Locate the cell with the specified text and output its (X, Y) center coordinate. 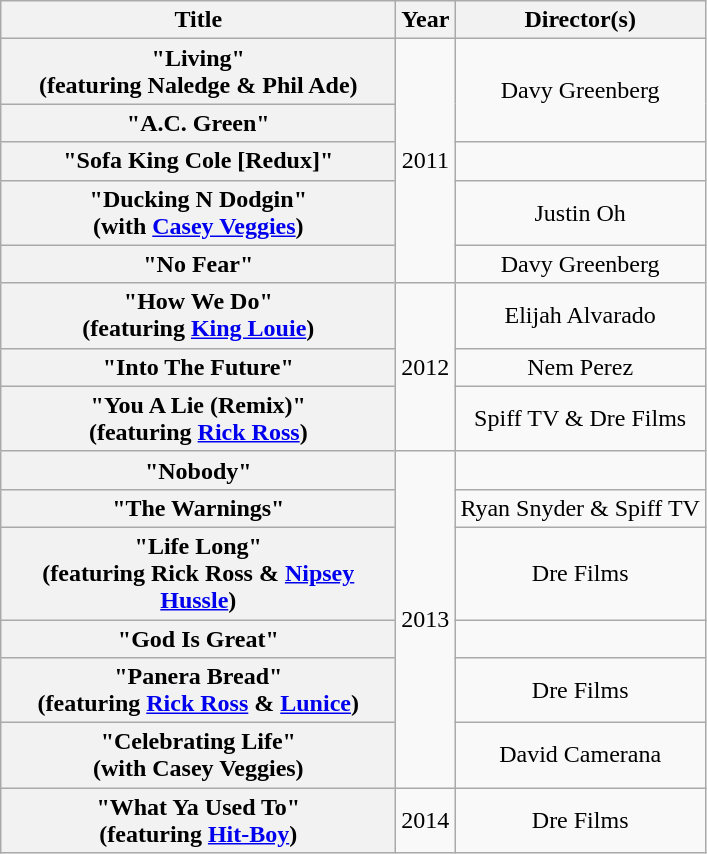
Spiff TV & Dre Films (580, 418)
"Panera Bread"(featuring Rick Ross & Lunice) (198, 690)
Ryan Snyder & Spiff TV (580, 508)
"Living"(featuring Naledge & Phil Ade) (198, 72)
2014 (426, 820)
"What Ya Used To"(featuring Hit-Boy) (198, 820)
"How We Do"(featuring King Louie) (198, 316)
Title (198, 20)
"Celebrating Life"(with Casey Veggies) (198, 756)
"Life Long"(featuring Rick Ross & Nipsey Hussle) (198, 573)
2011 (426, 161)
2013 (426, 619)
Elijah Alvarado (580, 316)
Year (426, 20)
"Ducking N Dodgin"(with Casey Veggies) (198, 212)
"Into The Future" (198, 367)
Director(s) (580, 20)
David Camerana (580, 756)
"You A Lie (Remix)"(featuring Rick Ross) (198, 418)
2012 (426, 367)
"The Warnings" (198, 508)
"God Is Great" (198, 639)
"No Fear" (198, 264)
"A.C. Green" (198, 123)
Justin Oh (580, 212)
Nem Perez (580, 367)
"Sofa King Cole [Redux]" (198, 161)
"Nobody" (198, 470)
